Capture the cell that displays the provided text and extract its [X, Y] central coordinate. 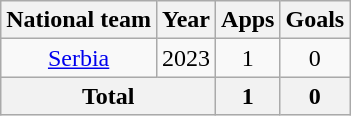
Total [108, 96]
Apps [248, 20]
Serbia [79, 58]
Year [186, 20]
Goals [315, 20]
2023 [186, 58]
National team [79, 20]
